Determine the (X, Y) coordinate at the center of the cell enclosing the given text.  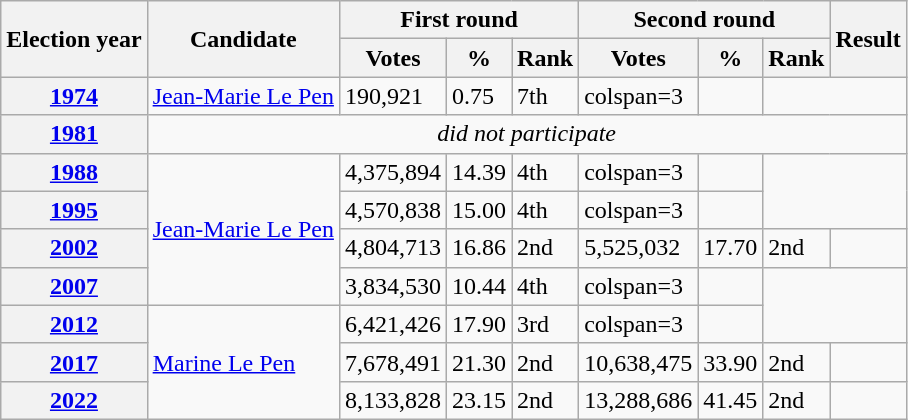
7th (546, 96)
First round (458, 20)
6,421,426 (392, 324)
10.44 (480, 286)
1974 (74, 96)
1988 (74, 172)
Election year (74, 39)
10,638,475 (638, 362)
16.86 (480, 248)
4,804,713 (392, 248)
4,570,838 (392, 210)
17.90 (480, 324)
4,375,894 (392, 172)
190,921 (392, 96)
2012 (74, 324)
2017 (74, 362)
1981 (74, 134)
1995 (74, 210)
2022 (74, 400)
5,525,032 (638, 248)
13,288,686 (638, 400)
33.90 (730, 362)
3rd (546, 324)
Marine Le Pen (243, 362)
41.45 (730, 400)
8,133,828 (392, 400)
0.75 (480, 96)
Candidate (243, 39)
14.39 (480, 172)
2007 (74, 286)
15.00 (480, 210)
Second round (704, 20)
did not participate (526, 134)
Result (868, 39)
7,678,491 (392, 362)
21.30 (480, 362)
3,834,530 (392, 286)
17.70 (730, 248)
23.15 (480, 400)
2002 (74, 248)
